Identify which cell holds the provided text, then report its [x, y] central coordinate. 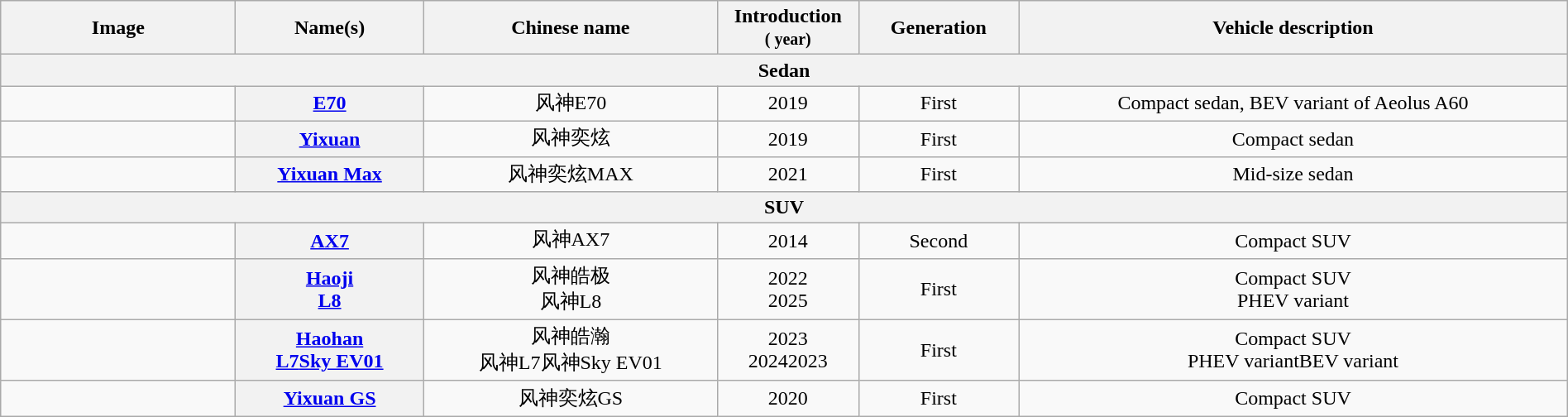
2021 [788, 174]
Compact SUVPHEV variantBEV variant [1293, 350]
风神皓极风神L8 [571, 289]
Second [939, 242]
Introduction( year) [788, 28]
Chinese name [571, 28]
HaojiL8 [329, 289]
风神皓瀚风神L7风神Sky EV01 [571, 350]
Vehicle description [1293, 28]
202320242023 [788, 350]
Mid-size sedan [1293, 174]
2020 [788, 399]
风神奕炫MAX [571, 174]
风神E70 [571, 104]
风神奕炫GS [571, 399]
Yixuan GS [329, 399]
Compact SUVPHEV variant [1293, 289]
20222025 [788, 289]
SUV [784, 208]
Yixuan [329, 139]
Yixuan Max [329, 174]
Generation [939, 28]
AX7 [329, 242]
Compact sedan [1293, 139]
风神AX7 [571, 242]
E70 [329, 104]
Compact sedan, BEV variant of Aeolus A60 [1293, 104]
Sedan [784, 70]
Name(s) [329, 28]
风神奕炫 [571, 139]
Image [118, 28]
2014 [788, 242]
HaohanL7Sky EV01 [329, 350]
